Scan for the cell matching the given text and deliver its [X, Y] coordinate at center. 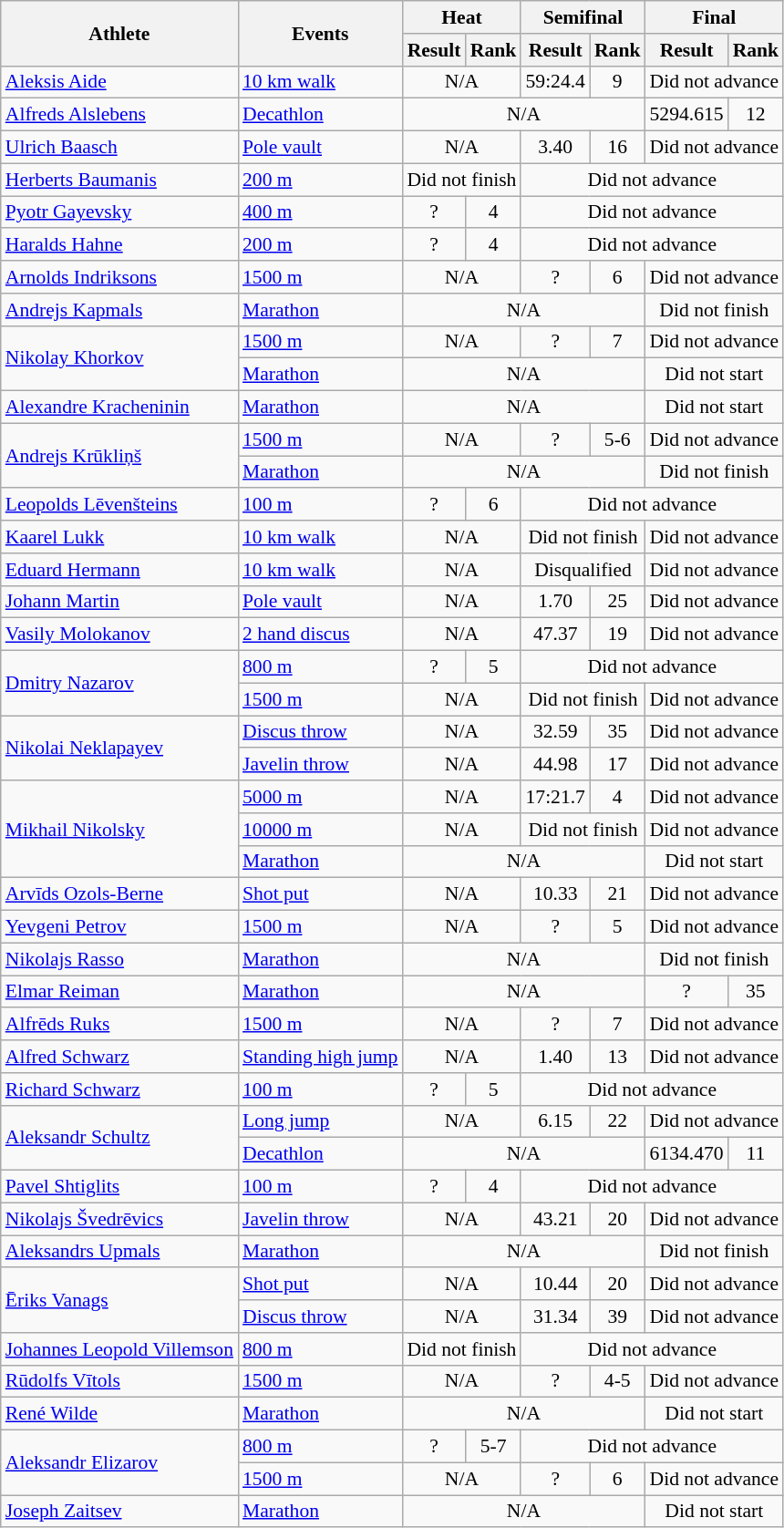
5-7 [494, 1447]
Vasily Molokanov [119, 635]
5-6 [618, 439]
6134.470 [687, 1154]
Disqualified [583, 570]
Andrejs Krūkliņš [119, 456]
2 hand discus [320, 635]
Ēriks Vanags [119, 1300]
Joseph Zaitsev [119, 1512]
9 [618, 82]
Eduard Hermann [119, 570]
5000 m [320, 797]
Heat [461, 17]
Rūdolfs Vītols [119, 1381]
22 [618, 1121]
47.37 [554, 635]
Kaarel Lukk [119, 537]
Nikolay Khorkov [119, 357]
17 [618, 765]
Events [320, 33]
Nikolajs Rasso [119, 959]
Long jump [320, 1121]
Ulrich Baasch [119, 148]
Arvīds Ozols-Berne [119, 894]
Yevgeni Petrov [119, 927]
Pyotr Gayevsky [119, 212]
Herberts Baumanis [119, 180]
Arnolds Indriksons [119, 277]
Aleksandrs Upmals [119, 1252]
17:21.7 [554, 797]
Richard Schwarz [119, 1089]
44.98 [554, 765]
43.21 [554, 1219]
10.44 [554, 1285]
400 m [320, 212]
Aleksandr Schultz [119, 1138]
Athlete [119, 33]
32.59 [554, 732]
Aleksandr Elizarov [119, 1462]
Semifinal [583, 17]
25 [618, 602]
Dmitry Nazarov [119, 684]
Aleksis Aide [119, 82]
4-5 [618, 1381]
3.40 [554, 148]
Johannes Leopold Villemson [119, 1349]
13 [618, 1057]
Andrejs Kapmals [119, 310]
10.33 [554, 894]
21 [618, 894]
Johann Martin [119, 602]
Pavel Shtiglits [119, 1187]
Elmar Reiman [119, 992]
10000 m [320, 830]
Haralds Hahne [119, 245]
René Wilde [119, 1414]
Alfrēds Ruks [119, 1025]
Leopolds Lēvenšteins [119, 505]
1.70 [554, 602]
6.15 [554, 1121]
Mikhail Nikolsky [119, 830]
Nikolajs Švedrēvics [119, 1219]
31.34 [554, 1316]
Alfred Schwarz [119, 1057]
Standing high jump [320, 1057]
19 [618, 635]
11 [757, 1154]
39 [618, 1316]
Alfreds Alslebens [119, 115]
Nikolai Neklapayev [119, 748]
59:24.4 [554, 82]
12 [757, 115]
16 [618, 148]
1.40 [554, 1057]
Alexandre Kracheninin [119, 408]
Final [715, 17]
5294.615 [687, 115]
